Pinpoint the cell where the given text exists, returning its [X, Y] midpoint coordinate. 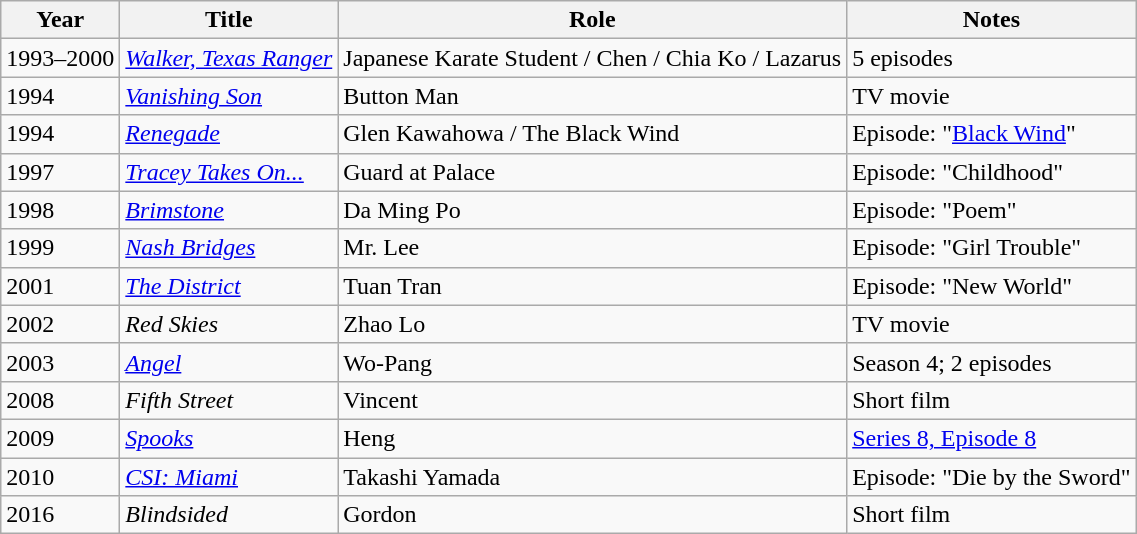
Tracey Takes On... [229, 172]
2016 [60, 515]
Vanishing Son [229, 96]
Notes [992, 20]
2002 [60, 324]
Episode: "Poem" [992, 210]
Title [229, 20]
1998 [60, 210]
Season 4; 2 episodes [992, 362]
Spooks [229, 438]
Series 8, Episode 8 [992, 438]
1999 [60, 248]
Episode: "Die by the Sword" [992, 477]
2008 [60, 400]
Renegade [229, 134]
Blindsided [229, 515]
Heng [592, 438]
Mr. Lee [592, 248]
5 episodes [992, 58]
Takashi Yamada [592, 477]
Da Ming Po [592, 210]
Episode: "New World" [992, 286]
The District [229, 286]
1997 [60, 172]
CSI: Miami [229, 477]
Episode: "Childhood" [992, 172]
2001 [60, 286]
Nash Bridges [229, 248]
Episode: "Girl Trouble" [992, 248]
Guard at Palace [592, 172]
Wo-Pang [592, 362]
Glen Kawahowa / The Black Wind [592, 134]
Button Man [592, 96]
2010 [60, 477]
Role [592, 20]
Walker, Texas Ranger [229, 58]
Gordon [592, 515]
Episode: "Black Wind" [992, 134]
Angel [229, 362]
Tuan Tran [592, 286]
Year [60, 20]
2009 [60, 438]
Fifth Street [229, 400]
Zhao Lo [592, 324]
Brimstone [229, 210]
1993–2000 [60, 58]
Red Skies [229, 324]
Vincent [592, 400]
Japanese Karate Student / Chen / Chia Ko / Lazarus [592, 58]
2003 [60, 362]
